Return (x, y) of the center of cell containing provided text 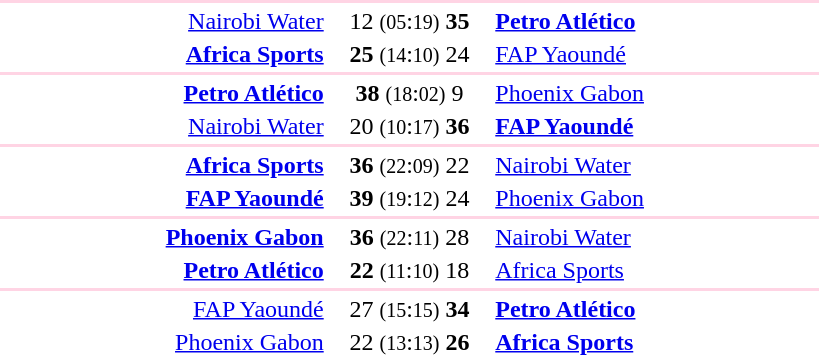
25 (14:10) 24 (410, 54)
36 (22:11) 28 (410, 237)
36 (22:09) 22 (410, 165)
12 (05:19) 35 (410, 21)
22 (11:10) 18 (410, 270)
27 (15:15) 34 (410, 309)
20 (10:17) 36 (410, 126)
39 (19:12) 24 (410, 198)
38 (18:02) 9 (410, 93)
